Identify which cell holds the provided text, then report its [X, Y] central coordinate. 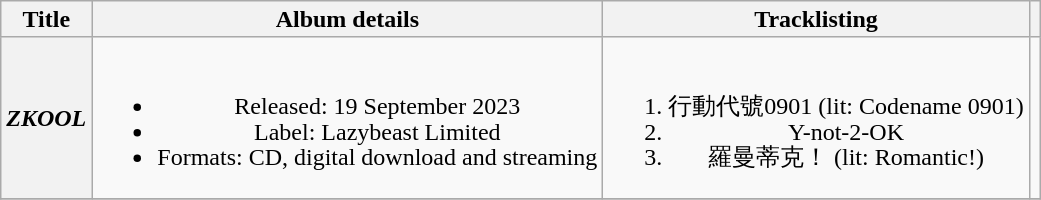
Album details [348, 20]
行動代號0901 (lit: Codename 0901)Y-not-2-OK羅曼蒂克！ (lit: Romantic!) [816, 118]
Released: 19 September 2023Label: Lazybeast LimitedFormats: CD, digital download and streaming [348, 118]
ZKOOL [46, 118]
Tracklisting [816, 20]
Title [46, 20]
